Detect which cell encompasses the target text, then output its (x, y) center coordinate. 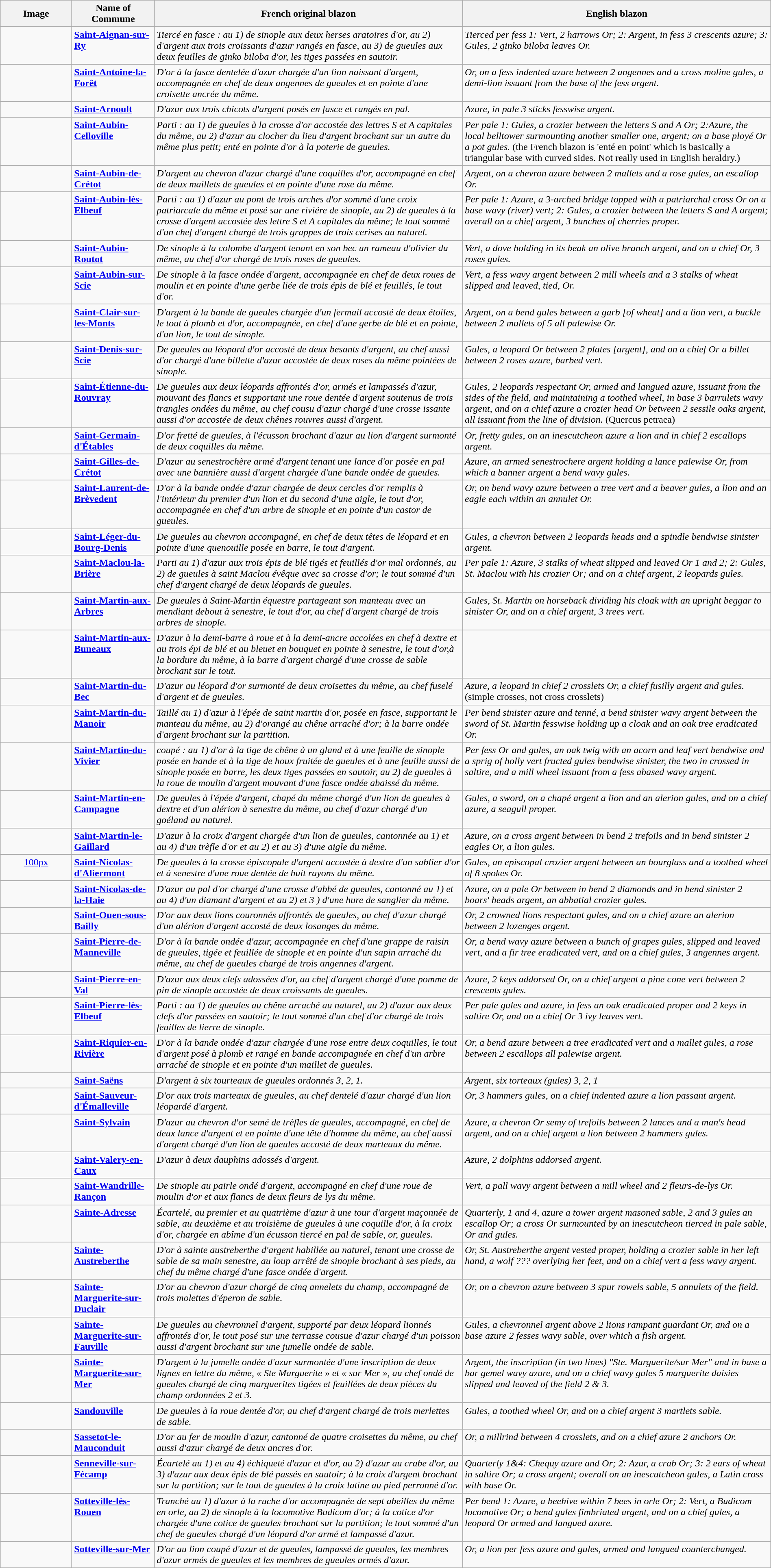
Gules, an episcopal crozier argent between an hourglass and a toothed wheel of 8 spokes Or. (616, 867)
D'or au fer de moulin d'azur, cantonné de quatre croisettes du même, au chef aussi d'azur chargé de deux ancres d'or. (309, 1442)
Vert, a pall wavy argent between a mill wheel and 2 fleurs-de-lys Or. (616, 1192)
Azure, 2 dolphins addorsed argent. (616, 1165)
Saint-Nicolas-d'Aliermont (113, 867)
D'or au lion coupé d'azur et de gueules, lampassé de gueules, les membres d'azur armés de gueules et les membres de gueules armés d'azur. (309, 1555)
Or, on bend wavy azure between a tree vert and a beaver gules, a lion and an eagle each within an annulet Or. (616, 505)
Azure, in pale 3 sticks fesswise argent. (616, 109)
Azure, on a pale Or between in bend 2 diamonds and in bend sinister 2 boars' heads argent, an abbatial crozier gules. (616, 894)
Saint-Aubin-de-Crétot (113, 179)
Saint-Ouen-sous-Bailly (113, 920)
De gueules au chevron accompagné, en chef de deux têtes de léopard et en pointe d'une quenouille posée en barre, le tout d'argent. (309, 542)
Saint-Wandrille-Rançon (113, 1192)
Saint-Martin-aux-Arbres (113, 611)
D'or aux deux lions couronnés affrontés de gueules, au chef d'azur chargé d'un alérion d'argent accosté de deux losanges du même. (309, 920)
Gules, a sword, on a chapé argent a lion and an alerion gules, and on a chief azure, a seagull proper. (616, 809)
D'azur à deux dauphins adossés d'argent. (309, 1165)
D'or fretté de gueules, à l'écusson brochant d'azur au lion d'argent surmonté de deux coquilles du même. (309, 441)
D'azur au senestrochère armé d'argent tenant une lance d'or posée en pal avec une bannière aussi d'argent chargée d'une bande ondée de gueules. (309, 467)
Saint-Aubin-Celloville (113, 141)
Saint-Aubin-Routot (113, 254)
Saint-Denis-sur-Scie (113, 360)
Sotteville-sur-Mer (113, 1555)
Gules, a chevron between 2 leopards heads and a spindle bendwise sinister argent. (616, 542)
Vert, a dove holding in its beak an olive branch argent, and on a chief Or, 3 roses gules. (616, 254)
Saint-Martin-du-Manoir (113, 723)
Saint-Aignan-sur-Ry (113, 46)
Sainte-Austreberthe (113, 1261)
Saint-Germain-d'Étables (113, 441)
Azure, 2 keys addorsed Or, on a chief argent a pine cone vert between 2 crescents gules. (616, 984)
De gueules à la roue dentée d'or, au chef d'argent chargé de trois merlettes de sable. (309, 1416)
Sandouville (113, 1416)
Sainte-Marguerite-sur-Fauville (113, 1336)
Saint-Pierre-en-Val (113, 984)
Saint-Laurent-de-Brèvedent (113, 505)
Gules, St. Martin on horseback dividing his cloak with an upright beggar to sinister Or, and on a chief argent, 3 trees vert. (616, 611)
Or, a lion per fess azure and gules, armed and langued counterchanged. (616, 1555)
Sassetot-le-Mauconduit (113, 1442)
Saint-Maclou-la-Brière (113, 574)
Saint-Pierre-de-Manneville (113, 952)
Saint-Gilles-de-Crétot (113, 467)
D'azur à la croix d'argent chargée d'un lion de gueules, cantonnée au 1) et au 4) d'un trèfle d'or et au 2) et au 3) d'une aigle du même. (309, 841)
Tierced per fess 1: Vert, 2 harrows Or; 2: Argent, in fess 3 crescents azure; 3: Gules, 2 ginko biloba leaves Or. (616, 46)
Name of Commune (113, 14)
D'azur au léopard d'or surmonté de deux croisettes du même, au chef fuselé d'argent et de gueules. (309, 692)
Saint-Martin-du-Vivier (113, 767)
Sainte-Adresse (113, 1223)
Azure, a leopard in chief 2 crosslets Or, a chief fusilly argent and gules. (simple crosses, not cross crosslets) (616, 692)
D'argent à six tourteaux de gueules ordonnés 3, 2, 1. (309, 1080)
Saint-Martin-du-Bec (113, 692)
Saint-Martin-le-Gaillard (113, 841)
Or, 3 hammers gules, on a chief indented azure a lion passant argent. (616, 1101)
Saint-Sylvain (113, 1133)
Image (36, 14)
Vert, a fess wavy argent between 2 mill wheels and a 3 stalks of wheat slipped and leaved, tied, Or. (616, 285)
D'or au chevron d'azur chargé de cinq annelets du champ, accompagné de trois molettes d'éperon de sable. (309, 1298)
Senneville-sur-Fécamp (113, 1474)
Or, a bend azure between a tree eradicated vert and a mallet gules, a rose between 2 escallops all palewise argent. (616, 1054)
Gules, a leopard Or between 2 plates [argent], and on a chief Or a billet between 2 roses azure, barbed vert. (616, 360)
Sotteville-lès-Rouen (113, 1518)
Saint-Aubin-lès-Elbeuf (113, 216)
D'or aux trois marteaux de gueules, au chef dentelé d'azur chargé d'un lion léopardé d'argent. (309, 1101)
Azure, an armed senestrochere argent holding a lance palewise Or, from which a banner argent a bend wavy gules. (616, 467)
Saint-Martin-en-Campagne (113, 809)
Saint-Martin-aux-Buneaux (113, 654)
De sinople à la colombe d'argent tenant en son bec un rameau d'olivier du même, au chef d'or chargé de trois roses de gueules. (309, 254)
De sinople au pairle ondé d'argent, accompagné en chef d'une roue de moulin d'or et aux flancs de deux fleurs de lys du même. (309, 1192)
Saint-Riquier-en-Rivière (113, 1054)
Or, on a fess indented azure between 2 angennes and a cross moline gules, a demi-lion issuant from the base of the fess argent. (616, 83)
French original blazon (309, 14)
Or, 2 crowned lions respectant gules, and on a chief azure an alerion between 2 lozenges argent. (616, 920)
Saint-Clair-sur-les-Monts (113, 323)
Saint-Pierre-lès-Elbeuf (113, 1016)
Saint-Saëns (113, 1080)
Argent, on a chevron azure between 2 mallets and a rose gules, an escallop Or. (616, 179)
100px (36, 867)
De gueules à la crosse épiscopale d'argent accostée à dextre d'un sablier d'or et à senestre d'une roue dentée de huit rayons du même. (309, 867)
Or, a millrind between 4 crosslets, and on a chief azure 2 anchors Or. (616, 1442)
Saint-Léger-du-Bourg-Denis (113, 542)
Per pale gules and azure, in fess an oak eradicated proper and 2 keys in saltire Or, and on a chief Or 3 ivy leaves vert. (616, 1016)
Azure, on a cross argent between in bend 2 trefoils and in bend sinister 2 eagles Or, a lion gules. (616, 841)
Gules, a toothed wheel Or, and on a chief argent 3 martlets sable. (616, 1416)
Sainte-Marguerite-sur-Mer (113, 1379)
Saint-Étienne-du-Rouvray (113, 403)
Gules, a chevronnel argent above 2 lions rampant guardant Or, and on a base azure 2 fesses wavy sable, over which a fish argent. (616, 1336)
D'azur aux deux clefs adossées d'or, au chef d'argent chargé d'une pomme de pin de sinople accostée de deux croissants de gueules. (309, 984)
Argent, six torteaux (gules) 3, 2, 1 (616, 1080)
Or, on a chevron azure between 3 spur rowels sable, 5 annulets of the field. (616, 1298)
Saint-Arnoult (113, 109)
Saint-Aubin-sur-Scie (113, 285)
Sainte-Marguerite-sur-Duclair (113, 1298)
D'azur aux trois chicots d'argent posés en fasce et rangés en pal. (309, 109)
Saint-Sauveur-d'Émalleville (113, 1101)
D'argent au chevron d'azur chargé d'une coquilles d'or, accompagné en chef de deux maillets de gueules et en pointe d'une rose du même. (309, 179)
Saint-Antoine-la-Forêt (113, 83)
Or, fretty gules, on an inescutcheon azure a lion and in chief 2 escallops argent. (616, 441)
English blazon (616, 14)
Azure, a chevron Or semy of trefoils between 2 lances and a man's head argent, and on a chief argent a lion between 2 hammers gules. (616, 1133)
Saint-Valery-en-Caux (113, 1165)
Argent, on a bend gules between a garb [of wheat] and a lion vert, a buckle between 2 mullets of 5 all palewise Or. (616, 323)
Saint-Nicolas-de-la-Haie (113, 894)
